Identify which cell holds the provided text, then report its (x, y) central coordinate. 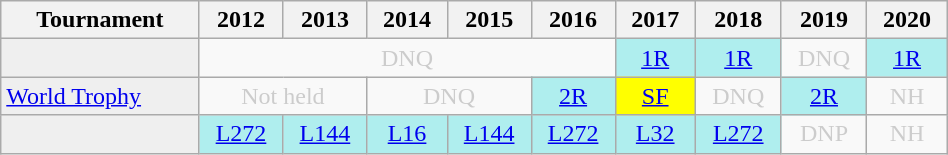
Tournament (100, 20)
2013 (325, 20)
World Trophy (100, 96)
2016 (573, 20)
L32 (655, 134)
L16 (407, 134)
2019 (824, 20)
SF (655, 96)
DNP (824, 134)
2014 (407, 20)
2012 (241, 20)
2017 (655, 20)
2018 (738, 20)
2020 (907, 20)
2015 (489, 20)
Not held (283, 96)
